Return [X, Y] of the center of cell containing provided text 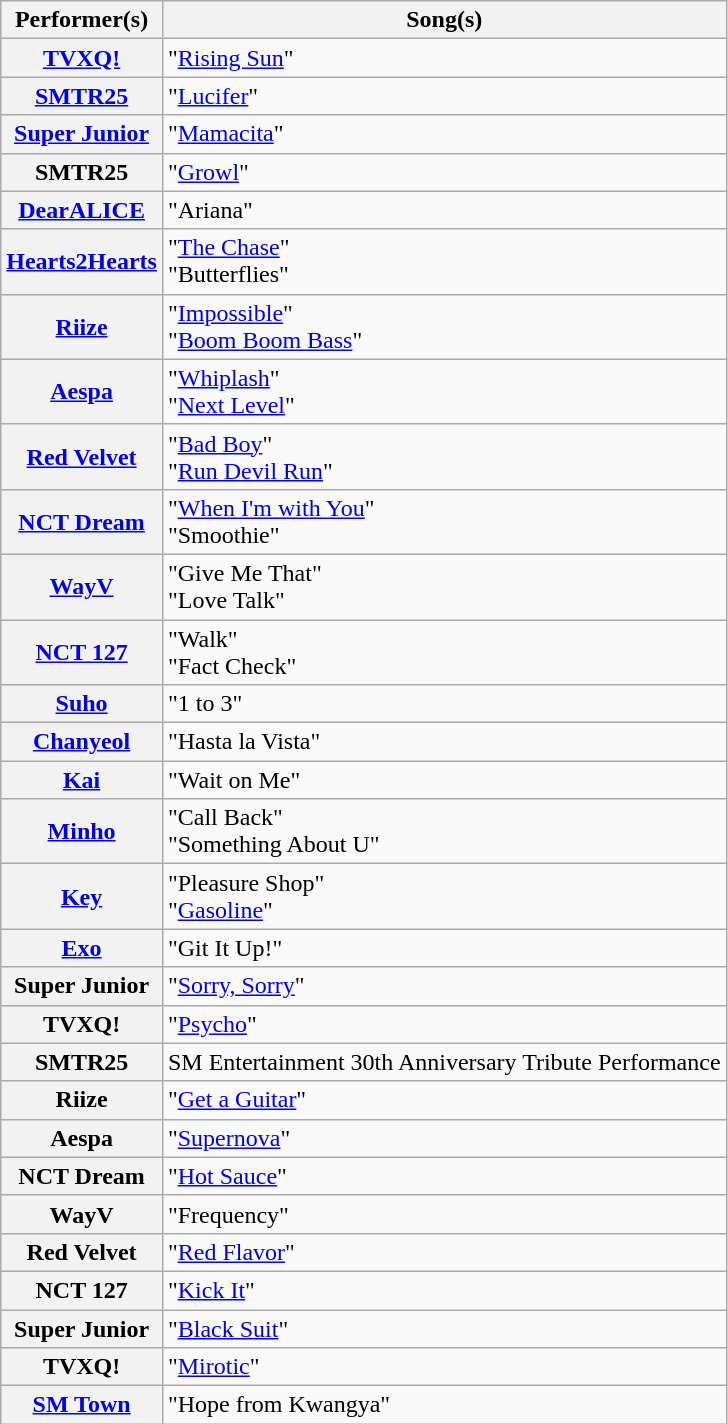
DearALICE [82, 210]
"Lucifer" [444, 96]
Exo [82, 948]
"Kick It" [444, 1290]
"Git It Up!" [444, 948]
"Sorry, Sorry" [444, 986]
"Pleasure Shop""Gasoline" [444, 896]
"Hot Sauce" [444, 1176]
Performer(s) [82, 20]
"Mirotic" [444, 1367]
"Get a Guitar" [444, 1100]
Song(s) [444, 20]
"Give Me That""Love Talk" [444, 586]
"Supernova" [444, 1138]
"Psycho" [444, 1024]
"Growl" [444, 172]
"Red Flavor" [444, 1252]
"Impossible""Boom Boom Bass" [444, 326]
"Frequency" [444, 1214]
"Mamacita" [444, 134]
"When I'm with You""Smoothie" [444, 522]
"Bad Boy""Run Devil Run" [444, 456]
Key [82, 896]
Minho [82, 832]
"Hasta la Vista" [444, 742]
Hearts2Hearts [82, 262]
"Wait on Me" [444, 780]
Suho [82, 704]
"1 to 3" [444, 704]
"Walk""Fact Check" [444, 652]
SM Entertainment 30th Anniversary Tribute Performance [444, 1062]
"Call Back""Something About U" [444, 832]
"The Chase""Butterflies" [444, 262]
"Hope from Kwangya" [444, 1405]
"Whiplash""Next Level" [444, 392]
Kai [82, 780]
"Ariana" [444, 210]
"Black Suit" [444, 1329]
"Rising Sun" [444, 58]
Chanyeol [82, 742]
SM Town [82, 1405]
